Capture the cell that displays the provided text and extract its (X, Y) central coordinate. 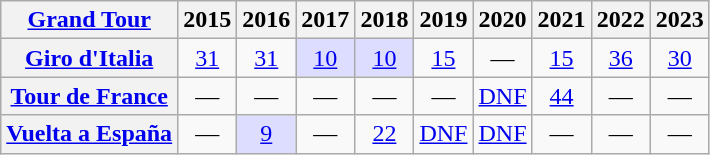
2018 (384, 20)
Grand Tour (90, 20)
9 (266, 134)
2019 (444, 20)
2017 (326, 20)
2020 (502, 20)
Tour de France (90, 96)
2021 (562, 20)
22 (384, 134)
Vuelta a España (90, 134)
2016 (266, 20)
30 (680, 58)
44 (562, 96)
Giro d'Italia (90, 58)
36 (620, 58)
2022 (620, 20)
2015 (208, 20)
2023 (680, 20)
